Extract the [x, y] coordinate from the center of the cell holding the provided text.  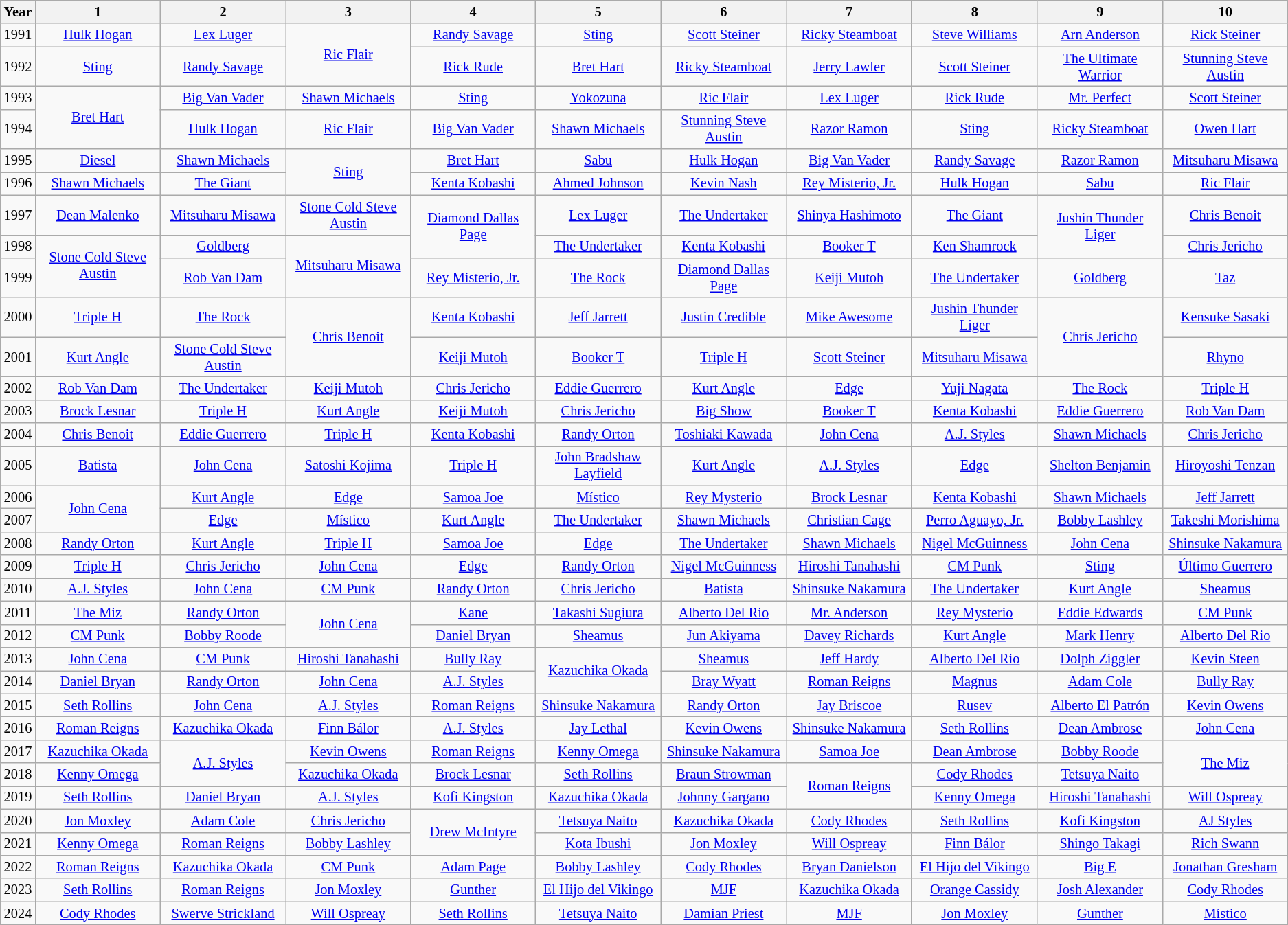
Damian Priest [724, 913]
Jerry Lawler [849, 67]
AJ Styles [1225, 821]
Big E [1100, 867]
2001 [18, 357]
1994 [18, 129]
Rhyno [1225, 357]
Alberto El Patrón [1100, 705]
Steve Williams [974, 35]
Diesel [98, 161]
Owen Hart [1225, 129]
2012 [18, 636]
1993 [18, 98]
2019 [18, 797]
Davey Richards [849, 636]
Jay Briscoe [849, 705]
2009 [18, 567]
2022 [18, 867]
Satoshi Kojima [348, 466]
Mark Henry [1100, 636]
Kensuke Sasaki [1225, 317]
1999 [18, 277]
Dean Malenko [98, 215]
9 [1100, 12]
2002 [18, 388]
1991 [18, 35]
Mr. Perfect [1100, 98]
3 [348, 12]
Kevin Steen [1225, 659]
2 [223, 12]
2015 [18, 705]
Shinya Hashimoto [849, 215]
Christian Cage [849, 520]
Bryan Danielson [849, 867]
Perro Aguayo, Jr. [974, 520]
Eddie Edwards [1100, 613]
2011 [18, 613]
Orange Cassidy [974, 890]
Dolph Ziggler [1100, 659]
Hiroyoshi Tenzan [1225, 466]
Year [18, 12]
1992 [18, 67]
Adam Page [473, 867]
Jay Lethal [598, 728]
Magnus [974, 682]
2008 [18, 543]
Yuji Nagata [974, 388]
2014 [18, 682]
6 [724, 12]
2010 [18, 589]
Shingo Takagi [1100, 844]
Big Show [724, 411]
Rick Steiner [1225, 35]
Takeshi Morishima [1225, 520]
Toshiaki Kawada [724, 435]
1995 [18, 161]
2006 [18, 497]
2005 [18, 466]
Yokozuna [598, 98]
2017 [18, 751]
8 [974, 12]
Jonathan Gresham [1225, 867]
Ken Shamrock [974, 247]
2020 [18, 821]
1998 [18, 247]
Josh Alexander [1100, 890]
Kevin Nash [724, 183]
4 [473, 12]
5 [598, 12]
John Bradshaw Layfield [598, 466]
Shelton Benjamin [1100, 466]
Ahmed Johnson [598, 183]
1 [98, 12]
7 [849, 12]
Mike Awesome [849, 317]
1997 [18, 215]
2004 [18, 435]
The Ultimate Warrior [1100, 67]
2018 [18, 775]
Justin Credible [724, 317]
2007 [18, 520]
Jun Akiyama [724, 636]
2003 [18, 411]
Taz [1225, 277]
Rusev [974, 705]
Takashi Sugiura [598, 613]
Rich Swann [1225, 844]
Braun Strowman [724, 775]
Johnny Gargano [724, 797]
Mr. Anderson [849, 613]
Jeff Hardy [849, 659]
Último Guerrero [1225, 567]
Bray Wyatt [724, 682]
2000 [18, 317]
Swerve Strickland [223, 913]
Drew McIntyre [473, 832]
Kota Ibushi [598, 844]
2023 [18, 890]
Arn Anderson [1100, 35]
2013 [18, 659]
2024 [18, 913]
2016 [18, 728]
Kane [473, 613]
1996 [18, 183]
10 [1225, 12]
2021 [18, 844]
